Return the (x, y) coordinate for the center point of the cell that contains the specified text.  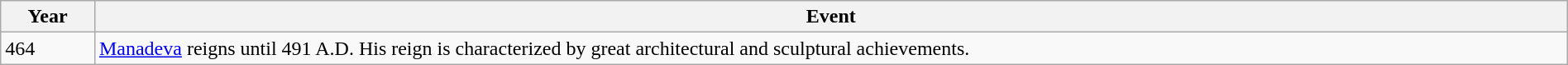
464 (48, 48)
Year (48, 17)
Manadeva reigns until 491 A.D. His reign is characterized by great architectural and sculptural achievements. (830, 48)
Event (830, 17)
